Search for the cell housing the specified text and yield its (x, y) center coordinate. 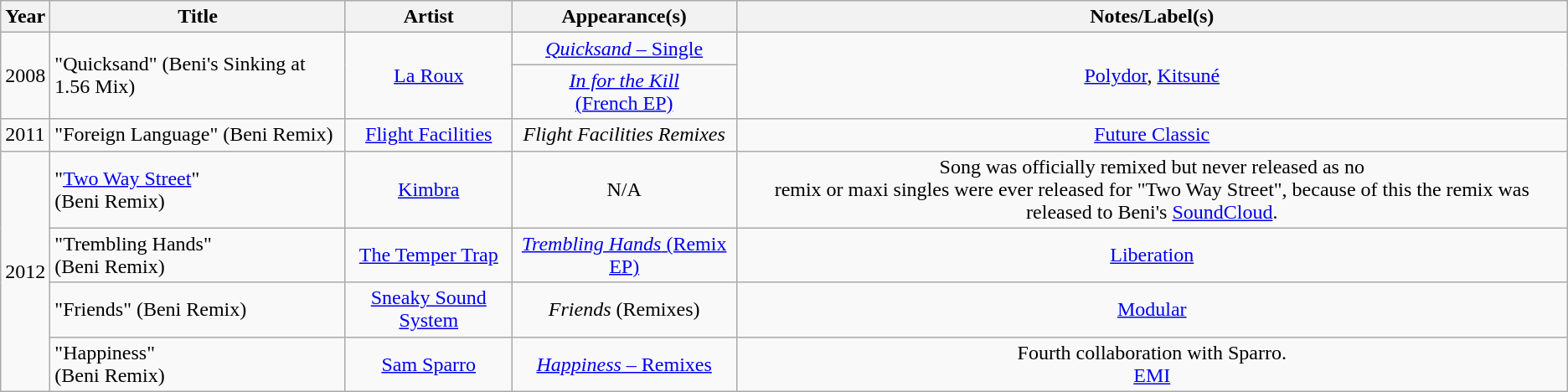
Future Classic (1152, 135)
Flight Facilities Remixes (624, 135)
2012 (25, 271)
Kimbra (429, 189)
N/A (624, 189)
Artist (429, 17)
Friends (Remixes) (624, 310)
Liberation (1152, 255)
La Roux (429, 75)
In for the Kill(French EP) (624, 92)
Sneaky Sound System (429, 310)
Sam Sparro (429, 364)
2011 (25, 135)
"Quicksand" (Beni's Sinking at 1.56 Mix) (198, 75)
Trembling Hands (Remix EP) (624, 255)
Happiness – Remixes (624, 364)
"Friends" (Beni Remix) (198, 310)
Flight Facilities (429, 135)
2008 (25, 75)
"Two Way Street"(Beni Remix) (198, 189)
"Foreign Language" (Beni Remix) (198, 135)
"Happiness"(Beni Remix) (198, 364)
Year (25, 17)
Notes/Label(s) (1152, 17)
Modular (1152, 310)
"Trembling Hands"(Beni Remix) (198, 255)
Fourth collaboration with Sparro.EMI (1152, 364)
Appearance(s) (624, 17)
Quicksand – Single (624, 49)
Title (198, 17)
The Temper Trap (429, 255)
Polydor, Kitsuné (1152, 75)
